Extract the (X, Y) coordinate from the center of the cell holding the provided text.  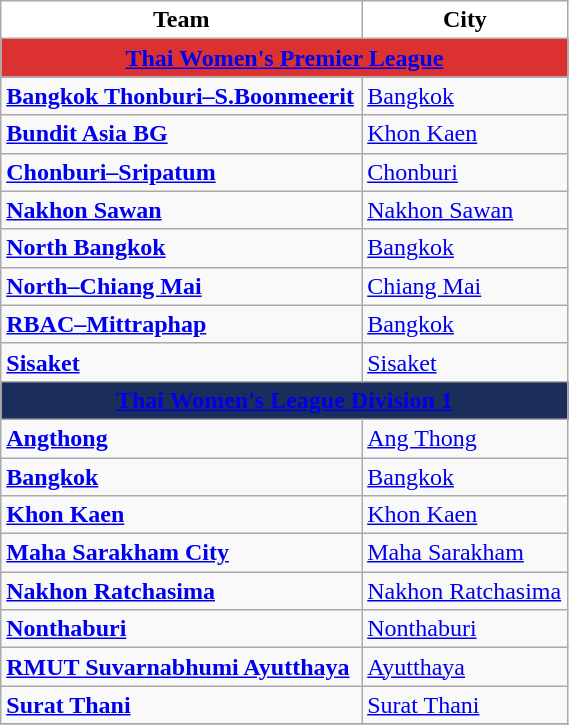
RMUT Suvarnabhumi Ayutthaya (182, 667)
City (465, 20)
Chonburi (465, 172)
North–Chiang Mai (182, 286)
Chonburi–Sripatum (182, 172)
Maha Sarakham (465, 553)
Maha Sarakham City (182, 553)
Ang Thong (465, 438)
Ayutthaya (465, 667)
Bundit Asia BG (182, 134)
Thai Women's Premier League (284, 58)
Chiang Mai (465, 286)
Angthong (182, 438)
RBAC–Mittraphap (182, 324)
North Bangkok (182, 248)
Bangkok Thonburi–S.Boonmeerit (182, 96)
Team (182, 20)
Thai Women's League Division 1 (284, 400)
